Pinpoint the cell where the given text exists, returning its [x, y] midpoint coordinate. 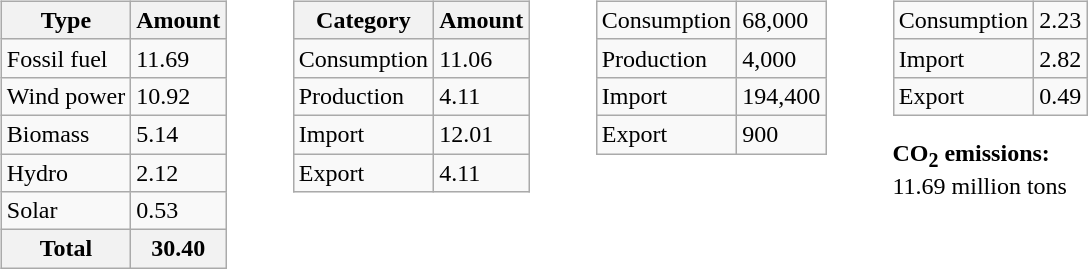
0.53 [178, 211]
Biomass [66, 134]
Type [66, 20]
194,400 [782, 96]
Wind power [66, 96]
Category [363, 20]
Fossil fuel [66, 58]
12.01 [482, 134]
Total [66, 249]
2.82 [1060, 58]
0.49 [1060, 96]
2.23 [1060, 20]
30.40 [178, 249]
11.06 [482, 58]
4,000 [782, 58]
2.12 [178, 173]
900 [782, 134]
Hydro [66, 173]
68,000 [782, 20]
Solar [66, 211]
5.14 [178, 134]
11.69 [178, 58]
10.92 [178, 96]
